Capture the cell that displays the provided text and extract its (x, y) central coordinate. 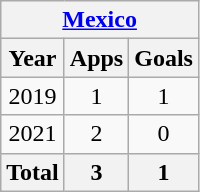
0 (164, 134)
2 (96, 134)
2019 (33, 96)
2021 (33, 134)
Year (33, 58)
Mexico (100, 20)
Total (33, 172)
Apps (96, 58)
Goals (164, 58)
3 (96, 172)
